Search for the cell housing the specified text and yield its (x, y) center coordinate. 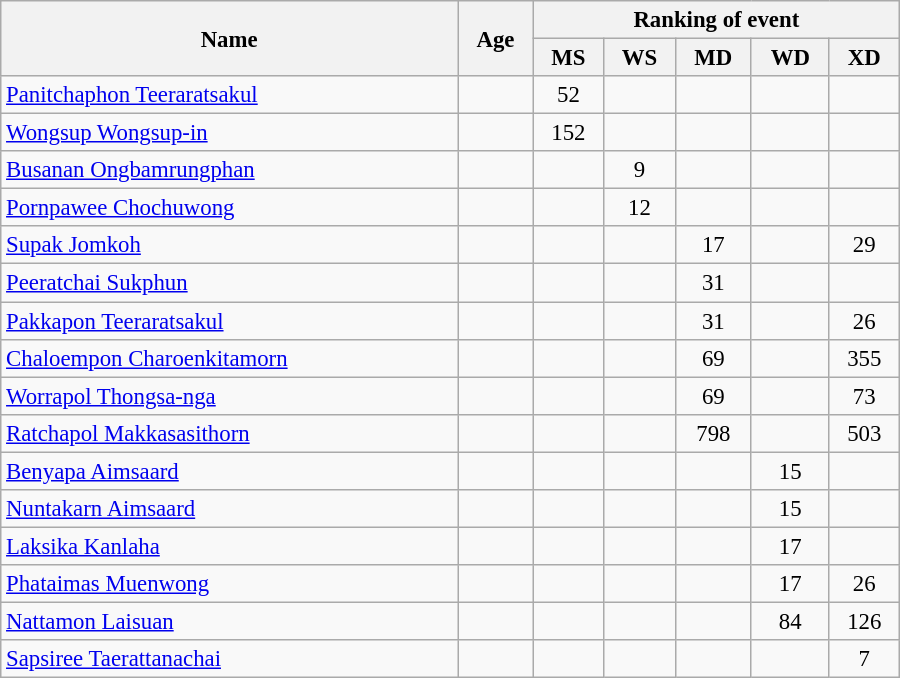
Age (496, 38)
Ranking of event (716, 20)
29 (864, 245)
Phataimas Muenwong (230, 584)
Laksika Kanlaha (230, 546)
152 (568, 133)
Busanan Ongbamrungphan (230, 170)
12 (639, 208)
Panitchaphon Teeraratsakul (230, 95)
73 (864, 396)
503 (864, 433)
Ratchapol Makkasasithorn (230, 433)
Name (230, 38)
84 (790, 621)
Peeratchai Sukphun (230, 283)
Nuntakarn Aimsaard (230, 509)
9 (639, 170)
XD (864, 58)
Supak Jomkoh (230, 245)
Pornpawee Chochuwong (230, 208)
355 (864, 358)
Nattamon Laisuan (230, 621)
Sapsiree Taerattanachai (230, 659)
Pakkapon Teeraratsakul (230, 321)
798 (713, 433)
126 (864, 621)
Worrapol Thongsa-nga (230, 396)
Chaloempon Charoenkitamorn (230, 358)
Benyapa Aimsaard (230, 471)
WS (639, 58)
7 (864, 659)
MD (713, 58)
52 (568, 95)
Wongsup Wongsup-in (230, 133)
MS (568, 58)
WD (790, 58)
